Detect which cell encompasses the target text, then output its (X, Y) center coordinate. 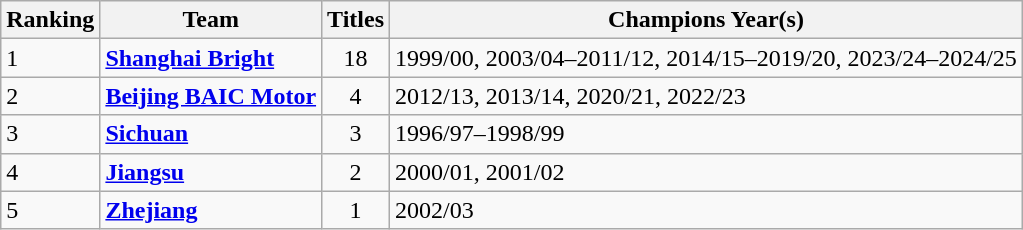
2000/01, 2001/02 (706, 172)
Champions Year(s) (706, 20)
Shanghai Bright (211, 58)
2002/03 (706, 210)
1999/00, 2003/04–2011/12, 2014/15–2019/20, 2023/24–2024/25 (706, 58)
Titles (356, 20)
5 (50, 210)
18 (356, 58)
Ranking (50, 20)
2012/13, 2013/14, 2020/21, 2022/23 (706, 96)
Zhejiang (211, 210)
Jiangsu (211, 172)
Sichuan (211, 134)
1996/97–1998/99 (706, 134)
Beijing BAIC Motor (211, 96)
Team (211, 20)
